Return the (X, Y) coordinate for the center point of the cell that contains the specified text.  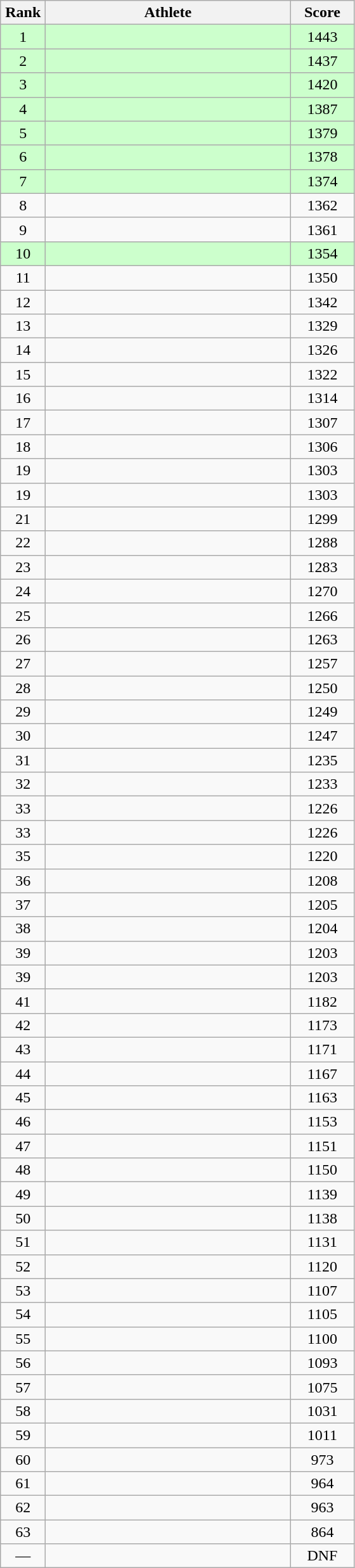
10 (23, 253)
1266 (322, 615)
43 (23, 1049)
1362 (322, 205)
50 (23, 1218)
1314 (322, 398)
1233 (322, 784)
63 (23, 1532)
53 (23, 1291)
5 (23, 133)
1163 (322, 1098)
1105 (322, 1315)
26 (23, 639)
1182 (322, 1001)
1379 (322, 133)
Rank (23, 13)
51 (23, 1242)
6 (23, 157)
1374 (322, 181)
1138 (322, 1218)
27 (23, 663)
1257 (322, 663)
59 (23, 1435)
1263 (322, 639)
1354 (322, 253)
1247 (322, 736)
1220 (322, 857)
44 (23, 1074)
36 (23, 881)
15 (23, 374)
1120 (322, 1266)
7 (23, 181)
1171 (322, 1049)
29 (23, 712)
1326 (322, 350)
28 (23, 687)
1350 (322, 277)
1150 (322, 1170)
1100 (322, 1339)
1306 (322, 447)
41 (23, 1001)
1011 (322, 1435)
1288 (322, 543)
1342 (322, 302)
1250 (322, 687)
61 (23, 1484)
1361 (322, 229)
973 (322, 1459)
1420 (322, 85)
2 (23, 61)
1329 (322, 326)
21 (23, 519)
48 (23, 1170)
1031 (322, 1411)
1075 (322, 1387)
13 (23, 326)
58 (23, 1411)
1283 (322, 567)
23 (23, 567)
14 (23, 350)
55 (23, 1339)
4 (23, 109)
1270 (322, 591)
1437 (322, 61)
1204 (322, 929)
— (23, 1556)
31 (23, 760)
Score (322, 13)
17 (23, 423)
56 (23, 1363)
9 (23, 229)
1205 (322, 905)
18 (23, 447)
1167 (322, 1074)
1208 (322, 881)
1153 (322, 1122)
1299 (322, 519)
1173 (322, 1025)
11 (23, 277)
30 (23, 736)
1249 (322, 712)
52 (23, 1266)
1139 (322, 1194)
35 (23, 857)
1093 (322, 1363)
1443 (322, 37)
60 (23, 1459)
16 (23, 398)
1151 (322, 1146)
DNF (322, 1556)
46 (23, 1122)
1107 (322, 1291)
32 (23, 784)
54 (23, 1315)
1378 (322, 157)
8 (23, 205)
22 (23, 543)
38 (23, 929)
1 (23, 37)
864 (322, 1532)
1307 (322, 423)
42 (23, 1025)
45 (23, 1098)
25 (23, 615)
964 (322, 1484)
47 (23, 1146)
1322 (322, 374)
37 (23, 905)
62 (23, 1508)
57 (23, 1387)
963 (322, 1508)
1387 (322, 109)
1235 (322, 760)
Athlete (168, 13)
49 (23, 1194)
1131 (322, 1242)
3 (23, 85)
12 (23, 302)
24 (23, 591)
